Identify which cell holds the provided text, then report its [x, y] central coordinate. 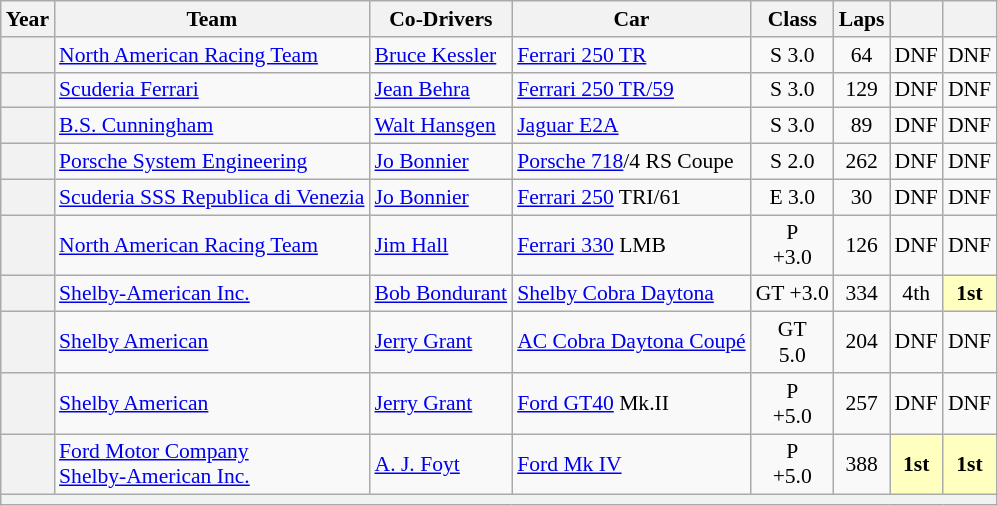
P+3.0 [792, 246]
Bob Bondurant [442, 294]
Laps [862, 19]
Class [792, 19]
388 [862, 464]
Ford Motor Company Shelby-American Inc. [212, 464]
Ford Mk IV [632, 464]
Jaguar E2A [632, 126]
Year [28, 19]
Porsche 718/4 RS Coupe [632, 162]
Shelby Cobra Daytona [632, 294]
GT +3.0 [792, 294]
334 [862, 294]
A. J. Foyt [442, 464]
E 3.0 [792, 197]
Walt Hansgen [442, 126]
Ferrari 250 TR [632, 55]
Shelby-American Inc. [212, 294]
Ferrari 330 LMB [632, 246]
Porsche System Engineering [212, 162]
30 [862, 197]
4th [916, 294]
Ferrari 250 TRI/61 [632, 197]
Bruce Kessler [442, 55]
Scuderia SSS Republica di Venezia [212, 197]
S 2.0 [792, 162]
257 [862, 404]
64 [862, 55]
262 [862, 162]
129 [862, 90]
Scuderia Ferrari [212, 90]
Jean Behra [442, 90]
126 [862, 246]
Ford GT40 Mk.II [632, 404]
Jim Hall [442, 246]
Ferrari 250 TR/59 [632, 90]
89 [862, 126]
Co-Drivers [442, 19]
AC Cobra Daytona Coupé [632, 342]
Team [212, 19]
GT5.0 [792, 342]
204 [862, 342]
B.S. Cunningham [212, 126]
Car [632, 19]
